Return [X, Y] of the center of cell containing provided text 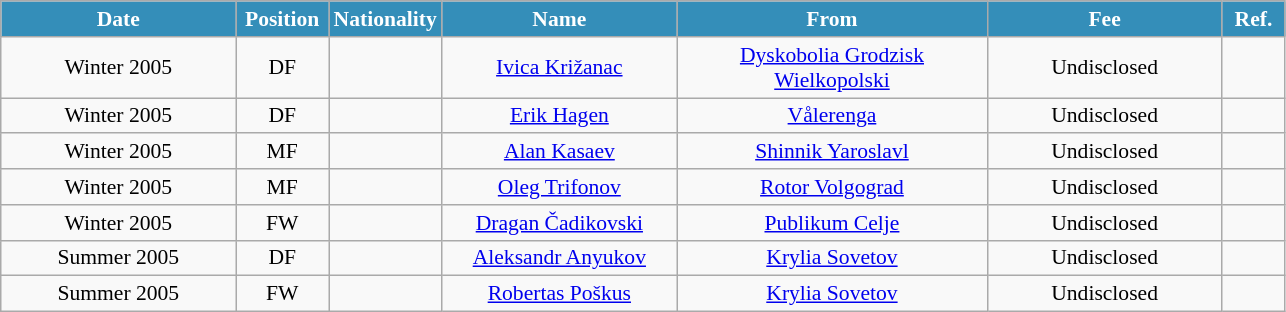
Name [560, 19]
Position [282, 19]
Robertas Poškus [560, 294]
Nationality [384, 19]
Ivica Križanac [560, 68]
Shinnik Yaroslavl [832, 152]
Alan Kasaev [560, 152]
Fee [1104, 19]
Dyskobolia Grodzisk Wielkopolski [832, 68]
Dragan Čadikovski [560, 223]
Oleg Trifonov [560, 187]
Publikum Celje [832, 223]
Aleksandr Anyukov [560, 258]
Vålerenga [832, 116]
Ref. [1254, 19]
Rotor Volgograd [832, 187]
Erik Hagen [560, 116]
From [832, 19]
Date [118, 19]
